Scan for the cell matching the given text and deliver its [x, y] coordinate at center. 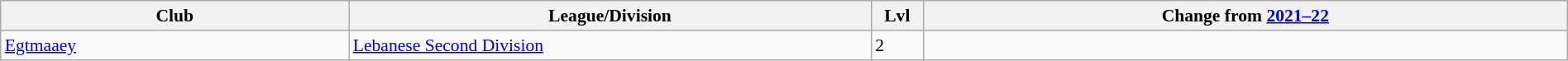
Egtmaaey [175, 45]
Lebanese Second Division [610, 45]
Club [175, 16]
2 [896, 45]
Lvl [896, 16]
Change from 2021–22 [1245, 16]
League/Division [610, 16]
